Provide the [X, Y] coordinate of the cell's center where the given text is located.  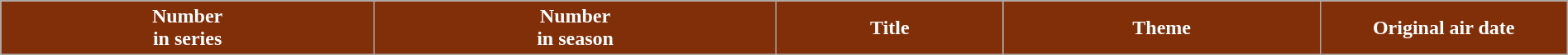
Theme [1161, 28]
Numberin series [188, 28]
Title [890, 28]
Original air date [1444, 28]
Numberin season [575, 28]
